Find where the given text appears and provide that cell's center as (X, Y) coordinate. 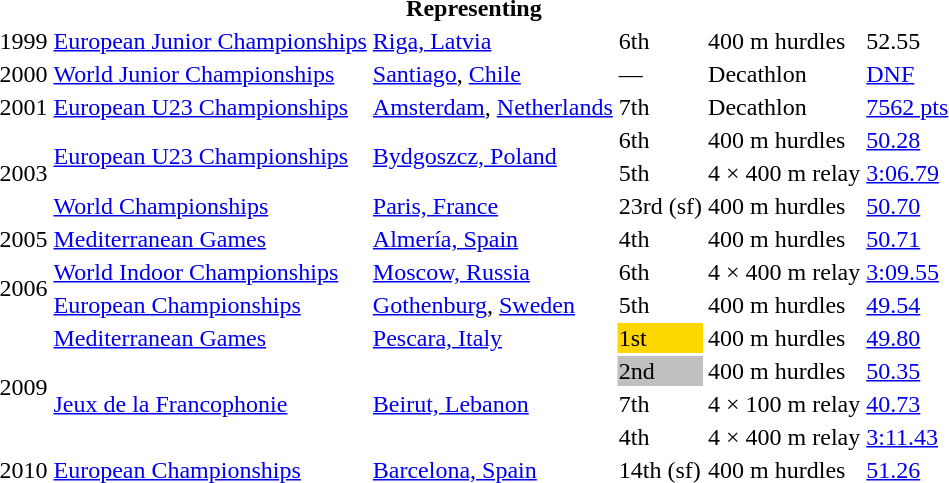
Gothenburg, Sweden (492, 305)
Pescara, Italy (492, 338)
World Indoor Championships (210, 272)
European Championships (210, 305)
2nd (660, 371)
World Junior Championships (210, 74)
Santiago, Chile (492, 74)
Riga, Latvia (492, 41)
Jeux de la Francophonie (210, 404)
Paris, France (492, 206)
Amsterdam, Netherlands (492, 107)
World Championships (210, 206)
Bydgoszcz, Poland (492, 156)
1st (660, 338)
Almería, Spain (492, 239)
Beirut, Lebanon (492, 404)
— (660, 74)
European Junior Championships (210, 41)
4 × 100 m relay (784, 404)
Moscow, Russia (492, 272)
23rd (sf) (660, 206)
